Detect which cell encompasses the target text, then output its [X, Y] center coordinate. 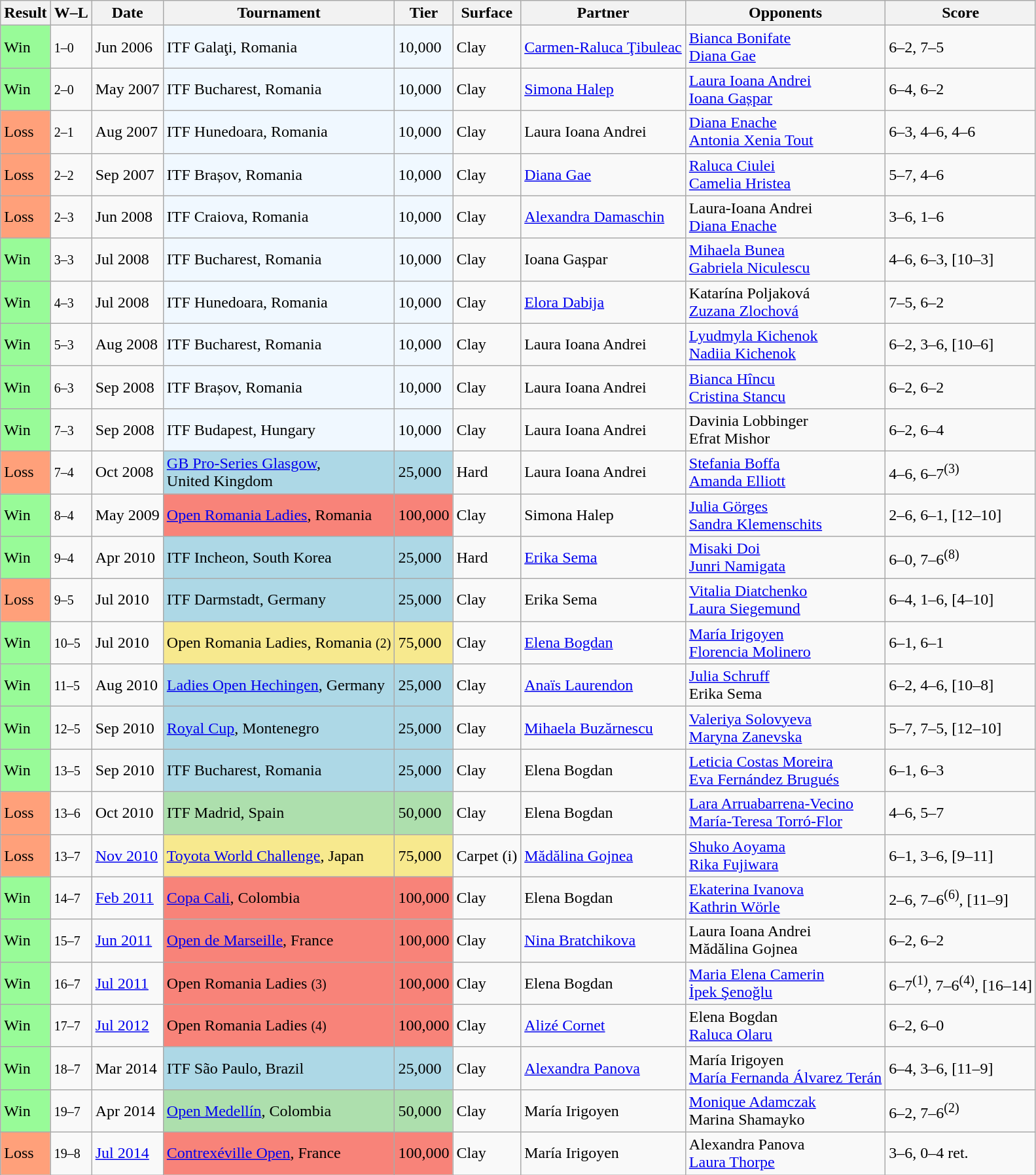
Nov 2010 [127, 856]
3–3 [71, 259]
6–1, 3–6, [9–11] [961, 856]
Ladies Open Hechingen, Germany [279, 686]
Oct 2008 [127, 472]
Open Romania Ladies (4) [279, 1026]
8–4 [71, 514]
Feb 2011 [127, 898]
6–7(1), 7–6(4), [16–14] [961, 983]
1–0 [71, 47]
6–1, 6–1 [961, 642]
Shuko Aoyama Rika Fujiwara [785, 856]
Jul 2012 [127, 1026]
Mihaela Bunea Gabriela Niculescu [785, 259]
Mădălina Gojnea [603, 856]
6–4, 3–6, [11–9] [961, 1068]
Result [26, 13]
5–7, 7–5, [12–10] [961, 728]
Carpet (i) [487, 856]
Contrexéville Open, France [279, 1153]
Misaki Doi Junri Namigata [785, 557]
9–5 [71, 601]
Valeriya Solovyeva Maryna Zanevska [785, 728]
15–7 [71, 941]
Aug 2007 [127, 132]
6–2, 7–6(2) [961, 1111]
Lyudmyla Kichenok Nadiia Kichenok [785, 344]
Ekaterina Ivanova Kathrin Wörle [785, 898]
2–3 [71, 217]
Lara Arruabarrena-Vecino María-Teresa Torró-Flor [785, 813]
Alexandra Damaschin [603, 217]
6–0, 7–6(8) [961, 557]
13–5 [71, 771]
Toyota World Challenge, Japan [279, 856]
Opponents [785, 13]
Vitalia Diatchenko Laura Siegemund [785, 601]
Diana Gae [603, 174]
2–0 [71, 89]
Julia Schruff Erika Sema [785, 686]
Jul 2014 [127, 1153]
11–5 [71, 686]
Jun 2008 [127, 217]
14–7 [71, 898]
Jul 2011 [127, 983]
6–2, 4–6, [10–8] [961, 686]
6–2, 3–6, [10–6] [961, 344]
María Irigoyen María Fernanda Álvarez Terán [785, 1068]
ITF Craiova, Romania [279, 217]
Open Romania Ladies, Romania (2) [279, 642]
4–3 [71, 302]
Alizé Cornet [603, 1026]
Bianca Hîncu Cristina Stancu [785, 387]
Diana Enache Antonia Xenia Tout [785, 132]
6–3 [71, 387]
Mihaela Buzărnescu [603, 728]
Monique Adamczak Marina Shamayko [785, 1111]
Alexandra Panova [603, 1068]
Ioana Gașpar [603, 259]
17–7 [71, 1026]
4–6, 6–7(3) [961, 472]
Surface [487, 13]
6–1, 6–3 [961, 771]
6–3, 4–6, 4–6 [961, 132]
May 2007 [127, 89]
2–6, 6–1, [12–10] [961, 514]
Nina Bratchikova [603, 941]
9–4 [71, 557]
Katarína Poljaková Zuzana Zlochová [785, 302]
GB Pro-Series Glasgow, United Kingdom [279, 472]
Aug 2008 [127, 344]
3–6, 0–4 ret. [961, 1153]
2–1 [71, 132]
6–4, 6–2 [961, 89]
Date [127, 13]
Elora Dabija [603, 302]
Open Medellín, Colombia [279, 1111]
4–6, 5–7 [961, 813]
6–2, 7–5 [961, 47]
Open Romania Ladies (3) [279, 983]
Sep 2007 [127, 174]
4–6, 6–3, [10–3] [961, 259]
Aug 2010 [127, 686]
6–2, 6–4 [961, 429]
12–5 [71, 728]
Tournament [279, 13]
Jun 2011 [127, 941]
Bianca Bonifate Diana Gae [785, 47]
2–6, 7–6(6), [11–9] [961, 898]
Laura-Ioana Andrei Diana Enache [785, 217]
13–6 [71, 813]
María Irigoyen Florencia Molinero [785, 642]
Julia Görges Sandra Klemenschits [785, 514]
Leticia Costas Moreira Eva Fernández Brugués [785, 771]
ITF Madrid, Spain [279, 813]
3–6, 1–6 [961, 217]
18–7 [71, 1068]
Stefania Boffa Amanda Elliott [785, 472]
ITF Incheon, South Korea [279, 557]
16–7 [71, 983]
Copa Cali, Colombia [279, 898]
Elena Bogdan Raluca Olaru [785, 1026]
6–2, 6–0 [961, 1026]
ITF Budapest, Hungary [279, 429]
Apr 2014 [127, 1111]
7–5, 6–2 [961, 302]
Carmen-Raluca Ţibuleac [603, 47]
19–8 [71, 1153]
Jun 2006 [127, 47]
19–7 [71, 1111]
Alexandra Panova Laura Thorpe [785, 1153]
Oct 2010 [127, 813]
Royal Cup, Montenegro [279, 728]
Maria Elena Camerin İpek Şenoğlu [785, 983]
ITF São Paulo, Brazil [279, 1068]
W–L [71, 13]
7–3 [71, 429]
2–2 [71, 174]
Laura Ioana Andrei Ioana Gașpar [785, 89]
7–4 [71, 472]
13–7 [71, 856]
May 2009 [127, 514]
Raluca Ciulei Camelia Hristea [785, 174]
Apr 2010 [127, 557]
6–4, 1–6, [4–10] [961, 601]
Open Romania Ladies, Romania [279, 514]
Open de Marseille, France [279, 941]
Partner [603, 13]
ITF Darmstadt, Germany [279, 601]
Davinia Lobbinger Efrat Mishor [785, 429]
Tier [424, 13]
10–5 [71, 642]
Anaïs Laurendon [603, 686]
5–7, 4–6 [961, 174]
Score [961, 13]
5–3 [71, 344]
ITF Galaţi, Romania [279, 47]
Laura Ioana Andrei Mădălina Gojnea [785, 941]
Mar 2014 [127, 1068]
